For the text-containing cell, return its midpoint in [X, Y] coordinate format. 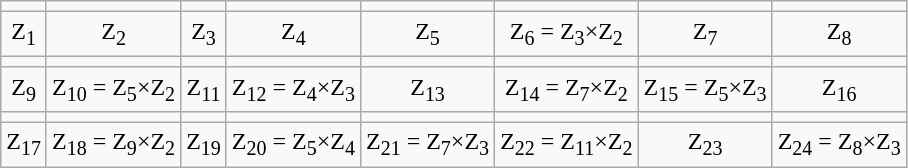
Z7 [705, 34]
Z14 = Z7×Z2 [566, 89]
Z12 = Z4×Z3 [293, 89]
Z22 = Z11×Z2 [566, 145]
Z15 = Z5×Z3 [705, 89]
Z17 [24, 145]
Z21 = Z7×Z3 [427, 145]
Z1 [24, 34]
Z10 = Z5×Z2 [113, 89]
Z16 [839, 89]
Z11 [204, 89]
Z24 = Z8×Z3 [839, 145]
Z2 [113, 34]
Z5 [427, 34]
Z19 [204, 145]
Z8 [839, 34]
Z4 [293, 34]
Z9 [24, 89]
Z20 = Z5×Z4 [293, 145]
Z3 [204, 34]
Z6 = Z3×Z2 [566, 34]
Z23 [705, 145]
Z18 = Z9×Z2 [113, 145]
Z13 [427, 89]
